Search for the cell housing the specified text and yield its (x, y) center coordinate. 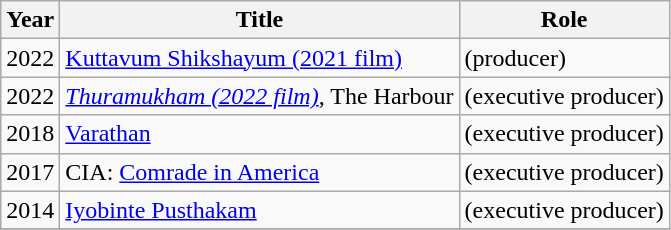
(producer) (564, 58)
Varathan (260, 134)
CIA: Comrade in America (260, 172)
Iyobinte Pusthakam (260, 210)
Kuttavum Shikshayum (2021 film) (260, 58)
Year (30, 20)
2014 (30, 210)
Title (260, 20)
Role (564, 20)
2017 (30, 172)
Thuramukham (2022 film), The Harbour (260, 96)
2018 (30, 134)
